Identify which cell holds the provided text, then report its [x, y] central coordinate. 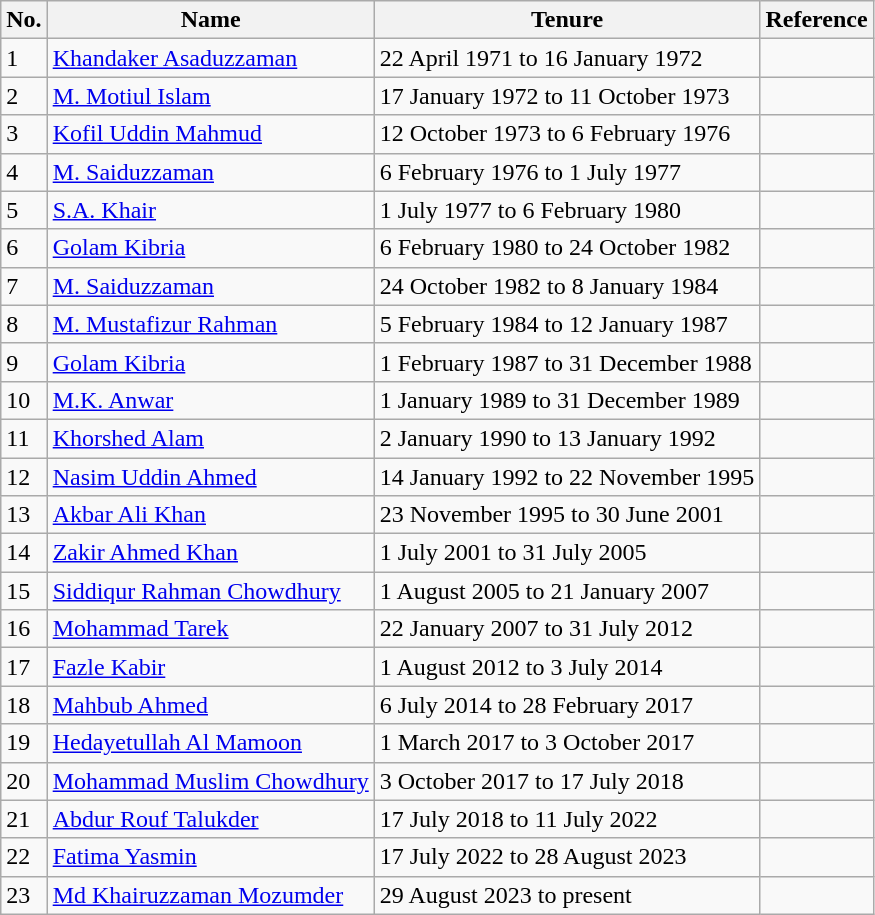
22 April 1971 to 16 January 1972 [567, 58]
Siddiqur Rahman Chowdhury [210, 591]
12 October 1973 to 6 February 1976 [567, 134]
4 [24, 172]
Mahbub Ahmed [210, 705]
5 February 1984 to 12 January 1987 [567, 324]
8 [24, 324]
29 August 2023 to present [567, 895]
15 [24, 591]
6 July 2014 to 28 February 2017 [567, 705]
Name [210, 20]
Fazle Kabir [210, 667]
19 [24, 743]
18 [24, 705]
Khorshed Alam [210, 438]
Mohammad Tarek [210, 629]
2 January 1990 to 13 January 1992 [567, 438]
M.K. Anwar [210, 400]
Tenure [567, 20]
Akbar Ali Khan [210, 515]
10 [24, 400]
M. Motiul Islam [210, 96]
1 August 2012 to 3 July 2014 [567, 667]
5 [24, 210]
23 November 1995 to 30 June 2001 [567, 515]
13 [24, 515]
Abdur Rouf Talukder [210, 819]
1 July 1977 to 6 February 1980 [567, 210]
7 [24, 286]
Hedayetullah Al Mamoon [210, 743]
1 February 1987 to 31 December 1988 [567, 362]
Kofil Uddin Mahmud [210, 134]
Khandaker Asaduzzaman [210, 58]
Md Khairuzzaman Mozumder [210, 895]
1 July 2001 to 31 July 2005 [567, 553]
17 January 1972 to 11 October 1973 [567, 96]
21 [24, 819]
M. Mustafizur Rahman [210, 324]
6 February 1980 to 24 October 1982 [567, 248]
Fatima Yasmin [210, 857]
1 [24, 58]
1 March 2017 to 3 October 2017 [567, 743]
9 [24, 362]
16 [24, 629]
Reference [816, 20]
6 [24, 248]
6 February 1976 to 1 July 1977 [567, 172]
17 July 2022 to 28 August 2023 [567, 857]
1 August 2005 to 21 January 2007 [567, 591]
23 [24, 895]
No. [24, 20]
S.A. Khair [210, 210]
24 October 1982 to 8 January 1984 [567, 286]
12 [24, 477]
22 [24, 857]
22 January 2007 to 31 July 2012 [567, 629]
3 [24, 134]
1 January 1989 to 31 December 1989 [567, 400]
14 [24, 553]
17 July 2018 to 11 July 2022 [567, 819]
2 [24, 96]
20 [24, 781]
11 [24, 438]
14 January 1992 to 22 November 1995 [567, 477]
3 October 2017 to 17 July 2018 [567, 781]
Mohammad Muslim Chowdhury [210, 781]
Zakir Ahmed Khan [210, 553]
Nasim Uddin Ahmed [210, 477]
17 [24, 667]
